Return [X, Y] of the center of cell containing provided text 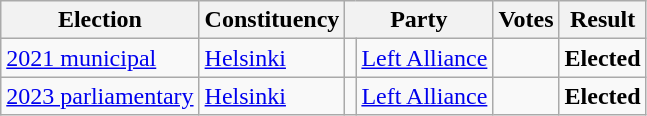
Election [100, 20]
Party [419, 20]
Result [602, 20]
2021 municipal [100, 58]
2023 parliamentary [100, 96]
Votes [526, 20]
Constituency [272, 20]
